Identify which cell holds the provided text, then report its (x, y) central coordinate. 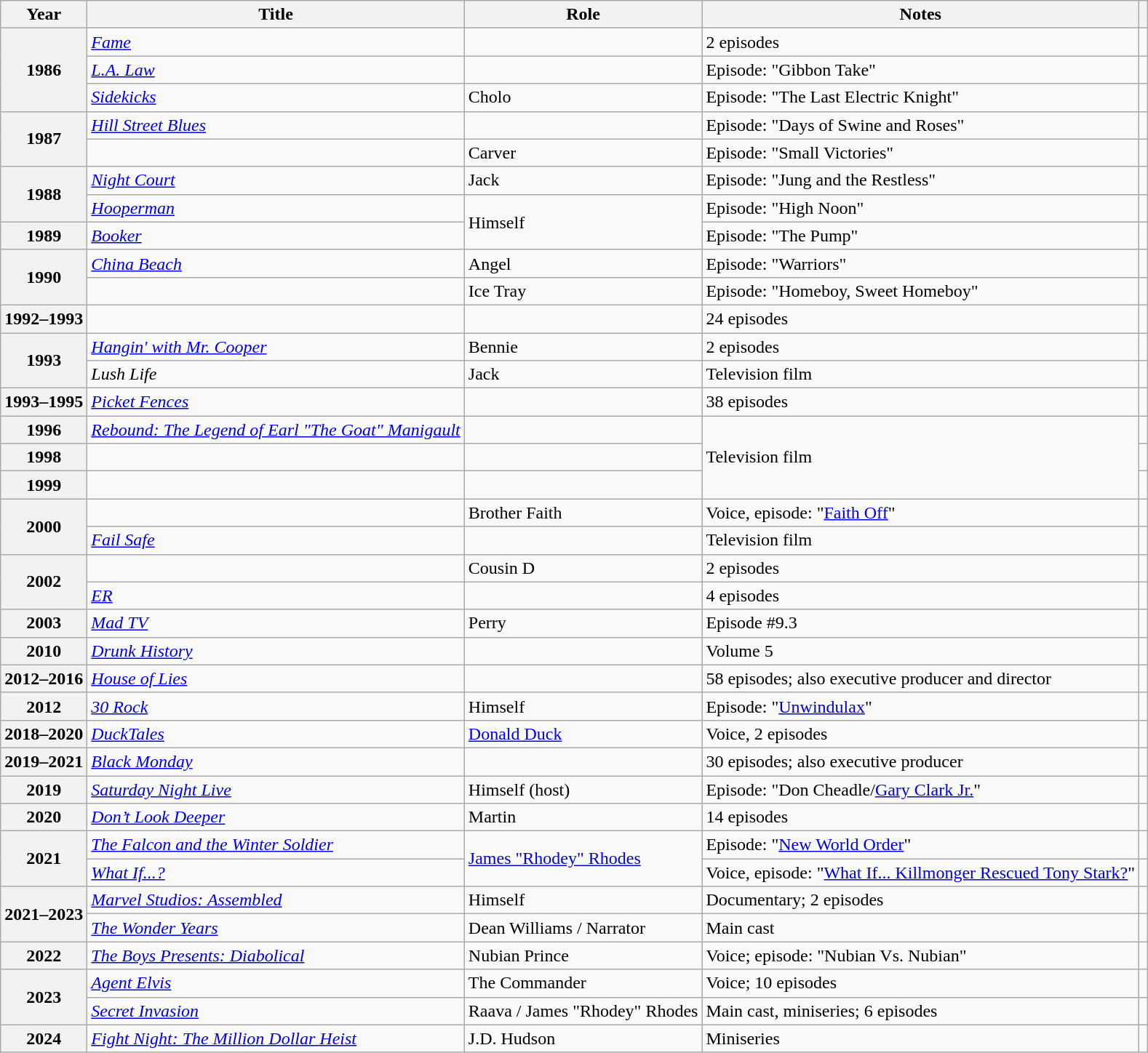
Role (583, 15)
Hill Street Blues (276, 125)
Sidekicks (276, 97)
1987 (44, 139)
Title (276, 15)
2022 (44, 956)
What If...? (276, 873)
Bennie (583, 347)
Fame (276, 42)
Fight Night: The Million Dollar Heist (276, 1038)
Don’t Look Deeper (276, 817)
Documentary; 2 episodes (921, 900)
Episode: "Warriors" (921, 263)
Mad TV (276, 623)
Brother Faith (583, 513)
Ice Tray (583, 291)
The Wonder Years (276, 928)
1993 (44, 361)
Episode: "Don Cheadle/Gary Clark Jr." (921, 789)
14 episodes (921, 817)
4 episodes (921, 596)
2012–2016 (44, 678)
Year (44, 15)
Episode #9.3 (921, 623)
Voice; episode: "Nubian Vs. Nubian" (921, 956)
Perry (583, 623)
L.A. Law (276, 70)
DuckTales (276, 734)
Raava / James "Rhodey" Rhodes (583, 1011)
Hangin' with Mr. Cooper (276, 347)
1999 (44, 485)
Carver (583, 153)
2024 (44, 1038)
2019 (44, 789)
Cousin D (583, 568)
The Boys Presents: Diabolical (276, 956)
30 episodes; also executive producer (921, 761)
2003 (44, 623)
Episode: "Homeboy, Sweet Homeboy" (921, 291)
Hooperman (276, 208)
Miniseries (921, 1038)
Episode: "New World Order" (921, 845)
Episode: "High Noon" (921, 208)
Saturday Night Live (276, 789)
Nubian Prince (583, 956)
Drunk History (276, 651)
J.D. Hudson (583, 1038)
Agent Elvis (276, 983)
The Commander (583, 983)
ER (276, 596)
38 episodes (921, 402)
Episode: "The Last Electric Knight" (921, 97)
House of Lies (276, 678)
2018–2020 (44, 734)
2020 (44, 817)
2023 (44, 997)
Martin (583, 817)
2019–2021 (44, 761)
Voice, episode: "What If... Killmonger Rescued Tony Stark?" (921, 873)
Episode: "Small Victories" (921, 153)
1992–1993 (44, 319)
Main cast, miniseries; 6 episodes (921, 1011)
2000 (44, 526)
Marvel Studios: Assembled (276, 900)
Voice, episode: "Faith Off" (921, 513)
2012 (44, 706)
Episode: "Unwindulax" (921, 706)
1986 (44, 70)
30 Rock (276, 706)
Donald Duck (583, 734)
James "Rhodey" Rhodes (583, 859)
Voice, 2 episodes (921, 734)
2010 (44, 651)
1988 (44, 194)
Notes (921, 15)
2002 (44, 582)
1993–1995 (44, 402)
Episode: "The Pump" (921, 236)
1998 (44, 457)
Black Monday (276, 761)
Voice; 10 episodes (921, 983)
Cholo (583, 97)
The Falcon and the Winter Soldier (276, 845)
Fail Safe (276, 540)
1996 (44, 430)
Episode: "Jung and the Restless" (921, 180)
China Beach (276, 263)
Picket Fences (276, 402)
Main cast (921, 928)
Rebound: The Legend of Earl "The Goat" Manigault (276, 430)
Episode: "Days of Swine and Roses" (921, 125)
Secret Invasion (276, 1011)
Lush Life (276, 375)
Night Court (276, 180)
2021–2023 (44, 914)
1989 (44, 236)
24 episodes (921, 319)
Dean Williams / Narrator (583, 928)
Angel (583, 263)
58 episodes; also executive producer and director (921, 678)
Himself (host) (583, 789)
2021 (44, 859)
Booker (276, 236)
1990 (44, 277)
Episode: "Gibbon Take" (921, 70)
Volume 5 (921, 651)
